Extract the (x, y) coordinate from the center of the cell holding the provided text.  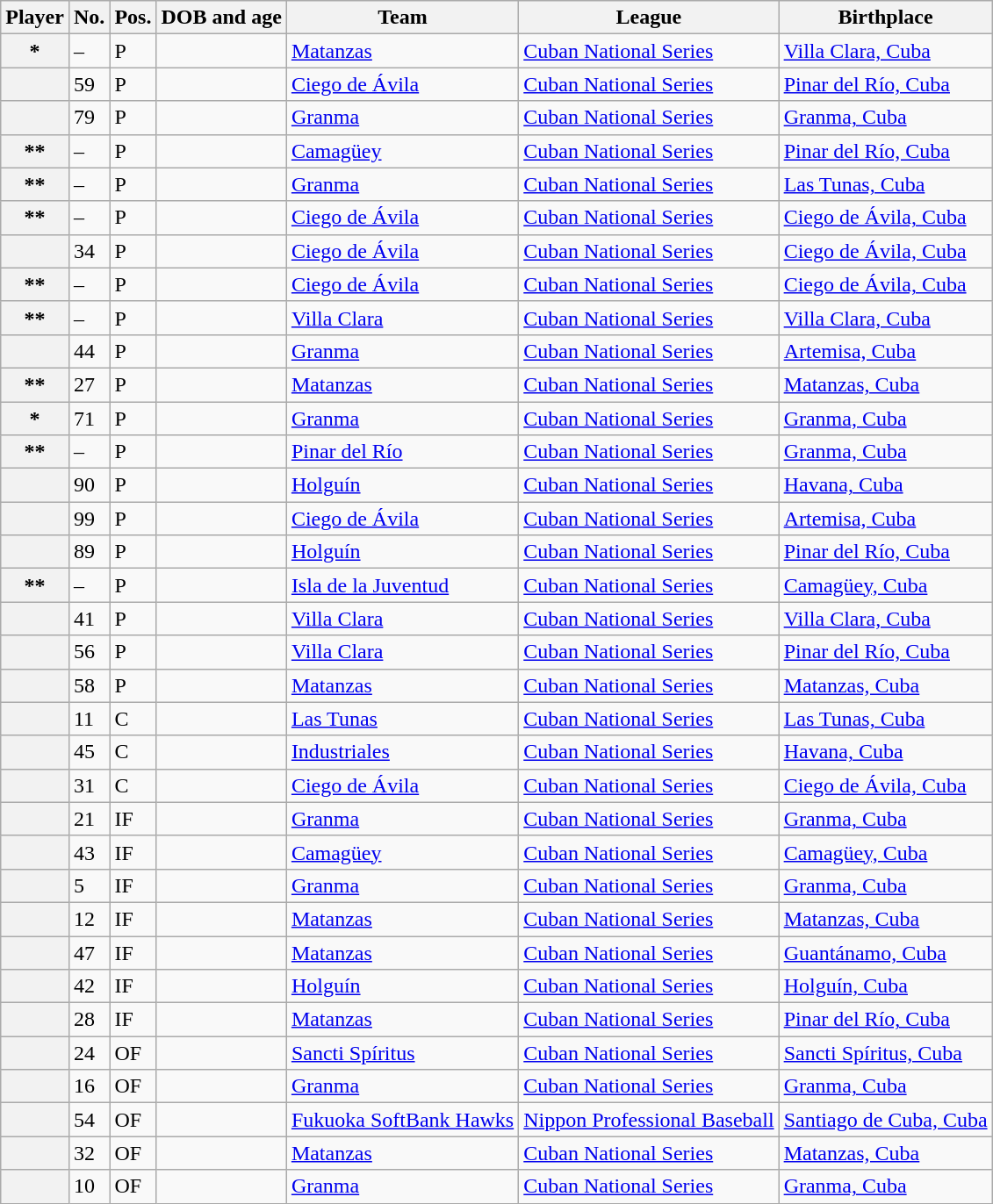
Industriales (402, 752)
Isla de la Juventud (402, 585)
89 (89, 552)
54 (89, 1120)
42 (89, 986)
5 (89, 885)
Las Tunas (402, 719)
Pos. (133, 18)
90 (89, 485)
32 (89, 1153)
Sancti Spíritus, Cuba (885, 1053)
10 (89, 1186)
Fukuoka SoftBank Hawks (402, 1120)
No. (89, 18)
59 (89, 84)
DOB and age (221, 18)
99 (89, 519)
Nippon Professional Baseball (649, 1120)
56 (89, 652)
Birthplace (885, 18)
16 (89, 1086)
43 (89, 852)
Player (35, 18)
28 (89, 1020)
47 (89, 952)
Holguín, Cuba (885, 986)
Sancti Spíritus (402, 1053)
34 (89, 251)
Team (402, 18)
71 (89, 419)
58 (89, 685)
31 (89, 785)
League (649, 18)
Pinar del Río (402, 452)
79 (89, 118)
12 (89, 919)
Guantánamo, Cuba (885, 952)
11 (89, 719)
21 (89, 819)
Santiago de Cuba, Cuba (885, 1120)
45 (89, 752)
41 (89, 619)
44 (89, 351)
24 (89, 1053)
27 (89, 384)
